Extract the (x, y) coordinate from the center of the cell holding the provided text.  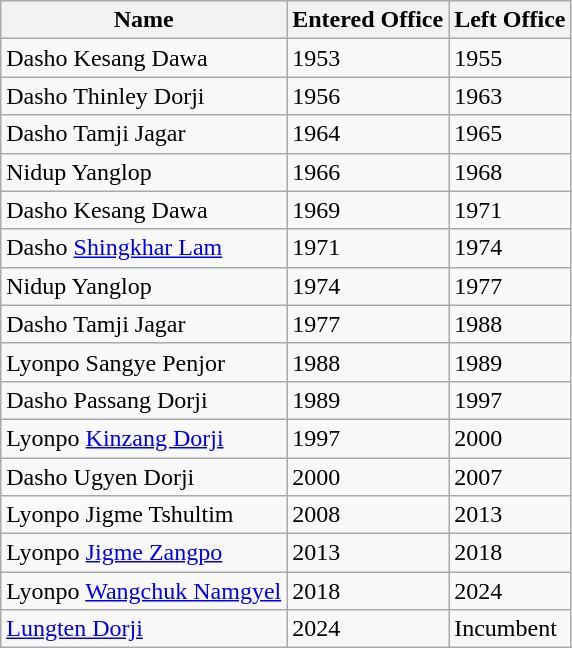
Incumbent (510, 629)
Dasho Ugyen Dorji (144, 477)
Name (144, 20)
2007 (510, 477)
Lyonpo Sangye Penjor (144, 362)
1965 (510, 134)
Lungten Dorji (144, 629)
1953 (368, 58)
2008 (368, 515)
Dasho Shingkhar Lam (144, 248)
Entered Office (368, 20)
Lyonpo Jigme Zangpo (144, 553)
Left Office (510, 20)
Dasho Passang Dorji (144, 400)
Lyonpo Kinzang Dorji (144, 438)
1968 (510, 172)
Lyonpo Wangchuk Namgyel (144, 591)
1956 (368, 96)
1966 (368, 172)
Lyonpo Jigme Tshultim (144, 515)
1969 (368, 210)
Dasho Thinley Dorji (144, 96)
1964 (368, 134)
1955 (510, 58)
1963 (510, 96)
